Determine the [x, y] coordinate at the center of the cell enclosing the given text.  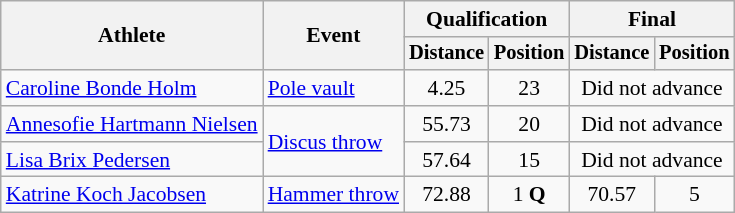
20 [529, 124]
55.73 [446, 124]
4.25 [446, 88]
Discus throw [334, 142]
Final [652, 19]
Hammer throw [334, 195]
Event [334, 36]
70.57 [612, 195]
72.88 [446, 195]
57.64 [446, 160]
Qualification [486, 19]
5 [694, 195]
Lisa Brix Pedersen [132, 160]
23 [529, 88]
15 [529, 160]
Katrine Koch Jacobsen [132, 195]
Pole vault [334, 88]
1 Q [529, 195]
Athlete [132, 36]
Annesofie Hartmann Nielsen [132, 124]
Caroline Bonde Holm [132, 88]
